Determine the (X, Y) coordinate at the center of the cell enclosing the given text.  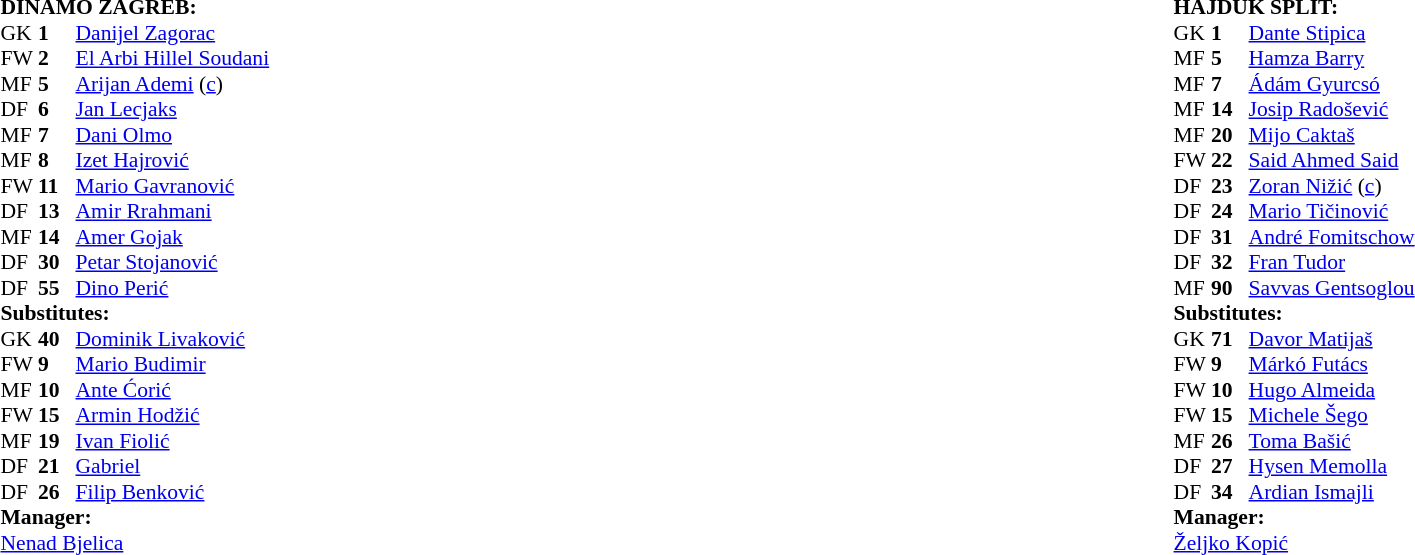
Manager: (172, 517)
Dominik Livaković (211, 339)
21 (57, 467)
Jan Lecjaks (211, 109)
Izet Hajrović (211, 161)
Danijel Zagorac (211, 33)
71 (1230, 339)
55 (57, 288)
Mario Budimir (211, 365)
90 (1230, 288)
34 (1230, 492)
22 (1230, 161)
30 (57, 263)
Mario Gavranović (211, 186)
Dino Perić (211, 288)
Armin Hodžić (211, 415)
32 (1230, 263)
8 (57, 161)
Amir Rrahmani (211, 211)
Arijan Ademi (c) (211, 84)
24 (1230, 211)
Amer Gojak (211, 237)
2 (57, 59)
Petar Stojanović (211, 263)
El Arbi Hillel Soudani (211, 59)
19 (57, 441)
13 (57, 211)
20 (1230, 135)
31 (1230, 237)
Ivan Fiolić (211, 441)
6 (57, 109)
Substitutes: (172, 313)
Dani Olmo (211, 135)
Filip Benković (211, 492)
23 (1230, 186)
40 (57, 339)
11 (57, 186)
Ante Ćorić (211, 390)
27 (1230, 467)
Gabriel (211, 467)
